Locate the cell with the specified text and output its (X, Y) center coordinate. 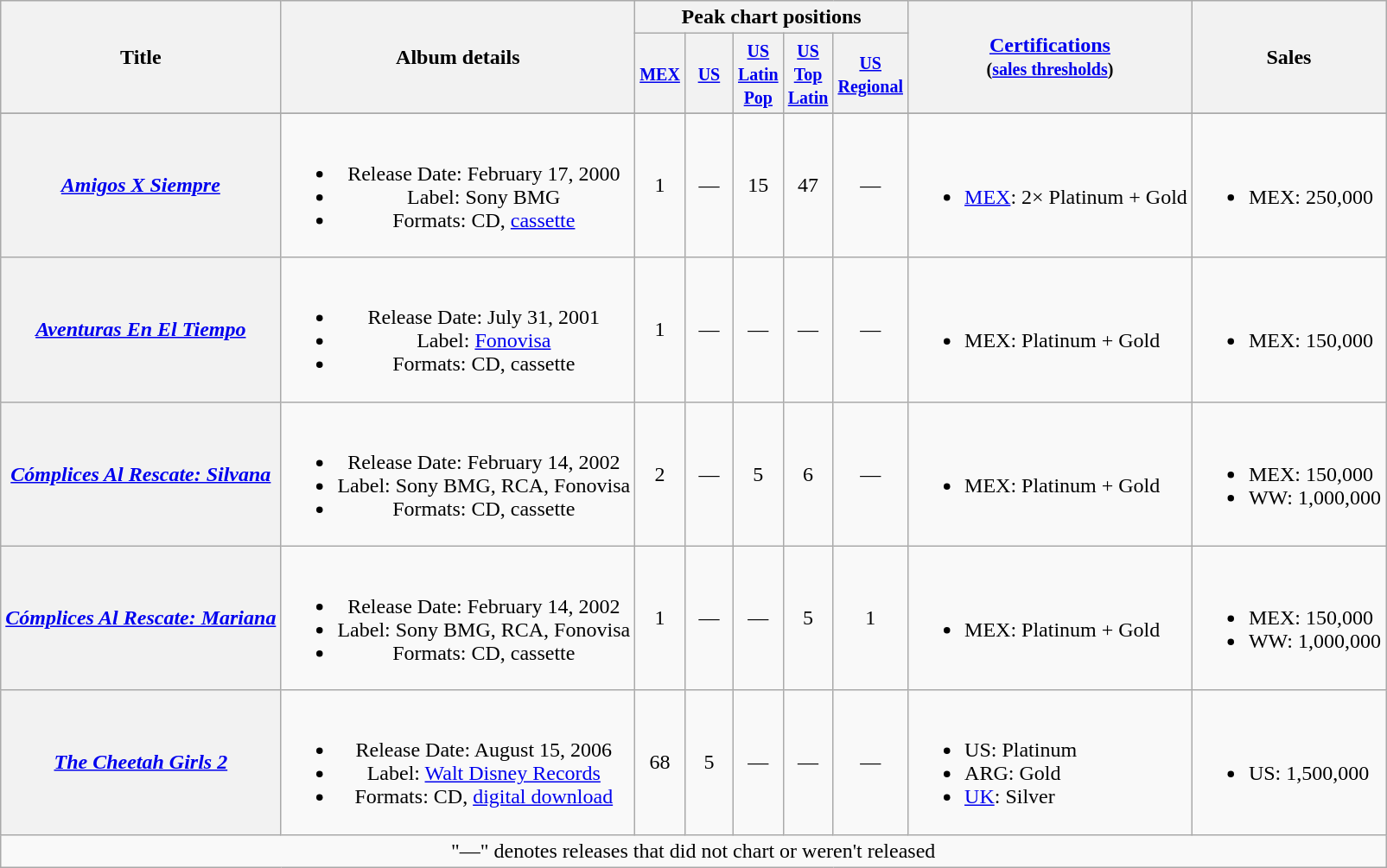
2 (660, 473)
Release Date: July 31, 2001Label: FonovisaFormats: CD, cassette (458, 330)
USTop Latin (808, 73)
"—" denotes releases that did not chart or weren't released (693, 851)
Sales (1288, 57)
15 (758, 185)
MEX: 250,000 (1288, 185)
MEX: 150,000 (1288, 330)
Peak chart positions (772, 17)
MEX (660, 73)
Release Date: February 17, 2000Label: Sony BMGFormats: CD, cassette (458, 185)
MEX: 2× Platinum + Gold (1051, 185)
Certifications(sales thresholds) (1051, 57)
68 (660, 762)
US: PlatinumARG: GoldUK: Silver (1051, 762)
6 (808, 473)
USRegional (871, 73)
Release Date: August 15, 2006Label: Walt Disney RecordsFormats: CD, digital download (458, 762)
Amigos X Siempre (141, 185)
Cómplices Al Rescate: Mariana (141, 618)
47 (808, 185)
Title (141, 57)
The Cheetah Girls 2 (141, 762)
Album details (458, 57)
US (709, 73)
US: 1,500,000 (1288, 762)
Cómplices Al Rescate: Silvana (141, 473)
US Latin Pop (758, 73)
Aventuras En El Tiempo (141, 330)
